Identify which cell holds the provided text, then report its [X, Y] central coordinate. 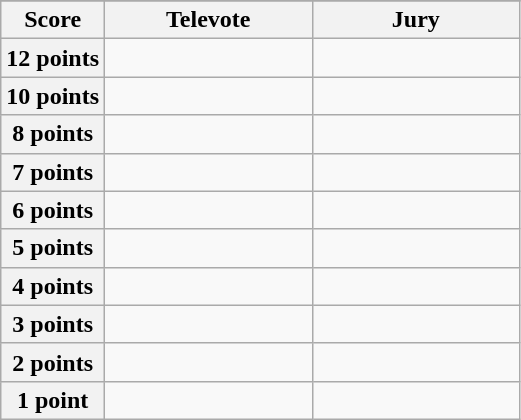
4 points [53, 286]
2 points [53, 362]
3 points [53, 324]
Jury [416, 20]
7 points [53, 172]
8 points [53, 134]
12 points [53, 58]
1 point [53, 400]
5 points [53, 248]
6 points [53, 210]
10 points [53, 96]
Score [53, 20]
Televote [209, 20]
